Find where the given text appears and provide that cell's center as [X, Y] coordinate. 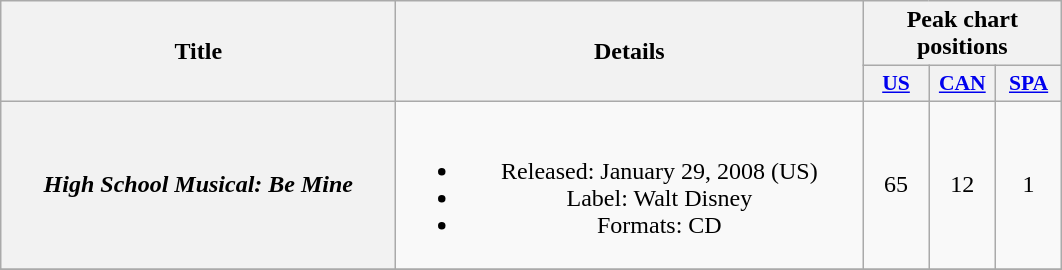
65 [896, 184]
High School Musical: Be Mine [198, 184]
CAN [962, 84]
US [896, 84]
Released: January 29, 2008 (US)Label: Walt DisneyFormats: CD [630, 184]
12 [962, 184]
Details [630, 52]
SPA [1028, 84]
Peak chart positions [962, 34]
1 [1028, 184]
Title [198, 52]
